Search for the cell housing the specified text and yield its (X, Y) center coordinate. 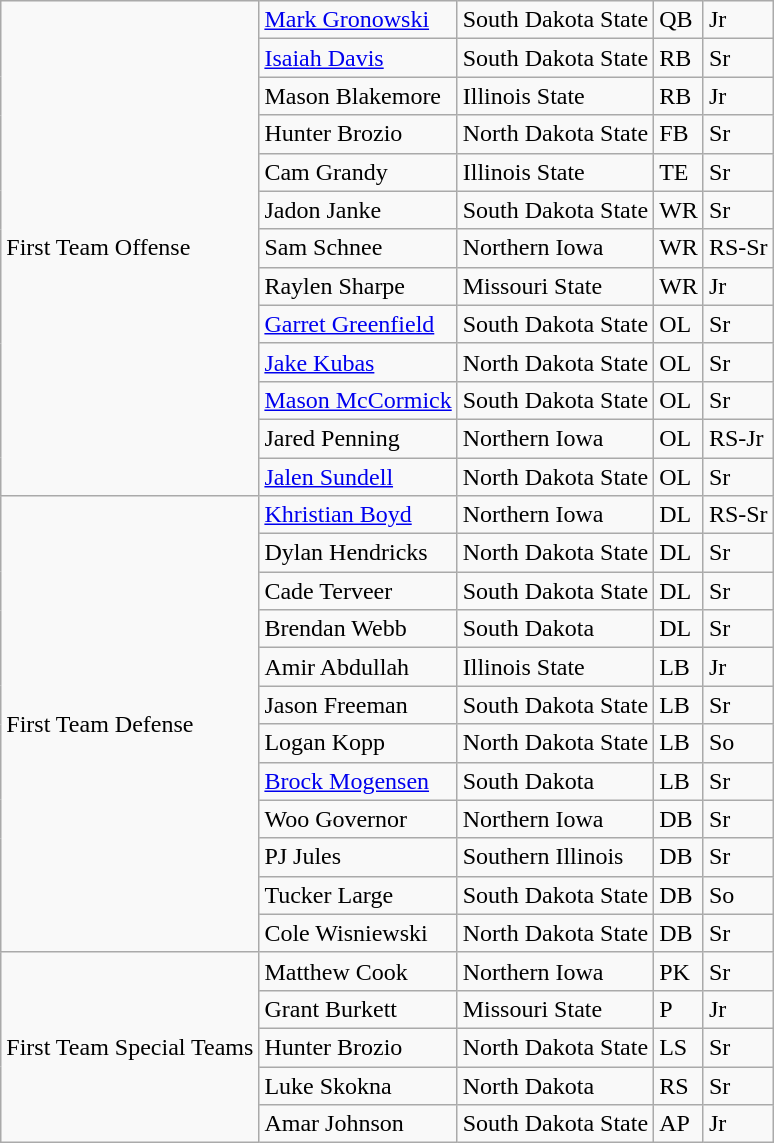
Mark Gronowski (358, 20)
Khristian Boyd (358, 515)
Cam Grandy (358, 172)
Mason Blakemore (358, 96)
Jared Penning (358, 438)
Jalen Sundell (358, 477)
LS (679, 1047)
Amar Johnson (358, 1124)
Isaiah Davis (358, 58)
Brock Mogensen (358, 781)
Amir Abdullah (358, 667)
Sam Schnee (358, 248)
Tucker Large (358, 895)
P (679, 1009)
Grant Burkett (358, 1009)
First Team Defense (130, 724)
PJ Jules (358, 857)
TE (679, 172)
RS (679, 1085)
Matthew Cook (358, 971)
First Team Offense (130, 248)
Jason Freeman (358, 705)
AP (679, 1124)
Cade Terveer (358, 591)
Southern Illinois (555, 857)
Garret Greenfield (358, 324)
QB (679, 20)
Raylen Sharpe (358, 286)
Woo Governor (358, 819)
Logan Kopp (358, 743)
Dylan Hendricks (358, 553)
Brendan Webb (358, 629)
RS-Jr (738, 438)
FB (679, 134)
Jadon Janke (358, 210)
Cole Wisniewski (358, 933)
PK (679, 971)
Luke Skokna (358, 1085)
First Team Special Teams (130, 1047)
Mason McCormick (358, 400)
North Dakota (555, 1085)
Jake Kubas (358, 362)
